Detect which cell encompasses the target text, then output its (X, Y) center coordinate. 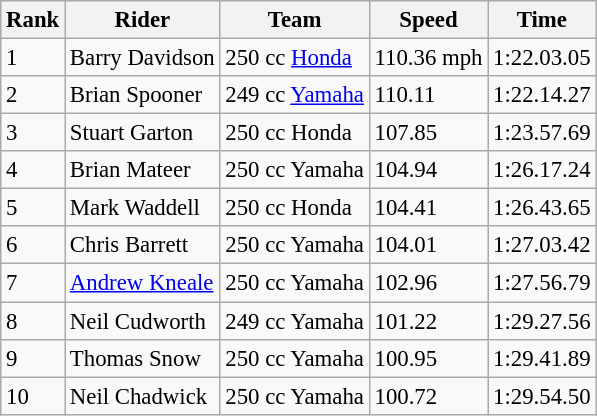
1:27.03.42 (542, 245)
107.85 (428, 133)
Stuart Garton (142, 133)
1 (33, 58)
7 (33, 283)
Time (542, 20)
100.72 (428, 396)
1:22.14.27 (542, 95)
Rider (142, 20)
Chris Barrett (142, 245)
Thomas Snow (142, 358)
Neil Cudworth (142, 321)
100.95 (428, 358)
Brian Mateer (142, 170)
Speed (428, 20)
8 (33, 321)
Rank (33, 20)
5 (33, 208)
Team (294, 20)
1:26.17.24 (542, 170)
104.41 (428, 208)
4 (33, 170)
110.36 mph (428, 58)
6 (33, 245)
102.96 (428, 283)
104.01 (428, 245)
Neil Chadwick (142, 396)
110.11 (428, 95)
1:29.27.56 (542, 321)
1:26.43.65 (542, 208)
Barry Davidson (142, 58)
1:29.54.50 (542, 396)
1:29.41.89 (542, 358)
9 (33, 358)
Andrew Kneale (142, 283)
Mark Waddell (142, 208)
1:23.57.69 (542, 133)
10 (33, 396)
101.22 (428, 321)
1:27.56.79 (542, 283)
Brian Spooner (142, 95)
104.94 (428, 170)
1:22.03.05 (542, 58)
3 (33, 133)
2 (33, 95)
